Determine the [X, Y] coordinate at the center of the cell enclosing the given text.  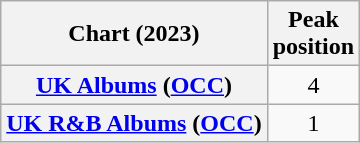
UK Albums (OCC) [134, 85]
Peakposition [313, 34]
1 [313, 123]
4 [313, 85]
Chart (2023) [134, 34]
UK R&B Albums (OCC) [134, 123]
